Return [X, Y] of the center of cell containing provided text 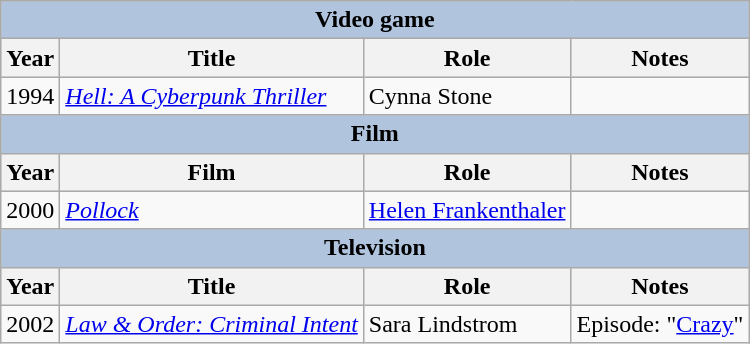
1994 [30, 96]
Law & Order: Criminal Intent [212, 324]
Pollock [212, 210]
Video game [375, 20]
Episode: "Crazy" [660, 324]
Cynna Stone [467, 96]
Sara Lindstrom [467, 324]
Television [375, 248]
2000 [30, 210]
Helen Frankenthaler [467, 210]
2002 [30, 324]
Hell: A Cyberpunk Thriller [212, 96]
